Pinpoint the cell where the given text exists, returning its (X, Y) midpoint coordinate. 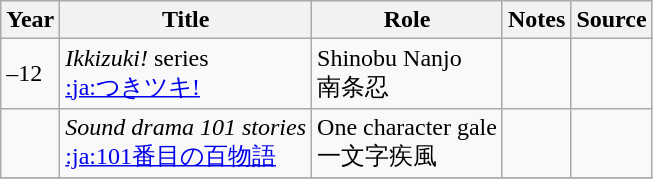
One character gale一文字疾風 (408, 143)
Notes (536, 20)
Shinobu Nanjo南条忍 (408, 74)
Title (186, 20)
Year (30, 20)
Sound drama 101 stories:ja:101番目の百物語 (186, 143)
Ikkizuki! series:ja:つきツキ! (186, 74)
–12 (30, 74)
Source (612, 20)
Role (408, 20)
